Identify which cell holds the provided text, then report its (X, Y) central coordinate. 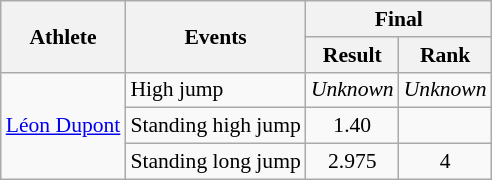
Standing long jump (215, 162)
Events (215, 36)
1.40 (352, 126)
2.975 (352, 162)
4 (446, 162)
Léon Dupont (64, 126)
High jump (215, 90)
Result (352, 55)
Standing high jump (215, 126)
Athlete (64, 36)
Final (399, 19)
Rank (446, 55)
